Scan for the cell matching the given text and deliver its [X, Y] coordinate at center. 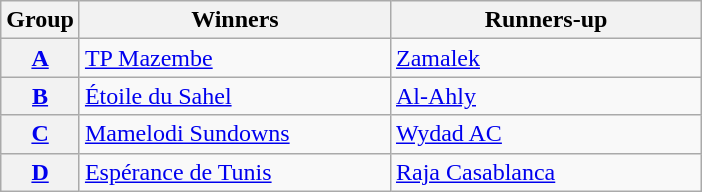
Runners-up [546, 20]
Raja Casablanca [546, 172]
TP Mazembe [234, 58]
Al-Ahly [546, 96]
Mamelodi Sundowns [234, 134]
Winners [234, 20]
A [40, 58]
Wydad AC [546, 134]
Group [40, 20]
B [40, 96]
D [40, 172]
Espérance de Tunis [234, 172]
C [40, 134]
Étoile du Sahel [234, 96]
Zamalek [546, 58]
